Return the [x, y] coordinate for the center point of the cell that contains the specified text.  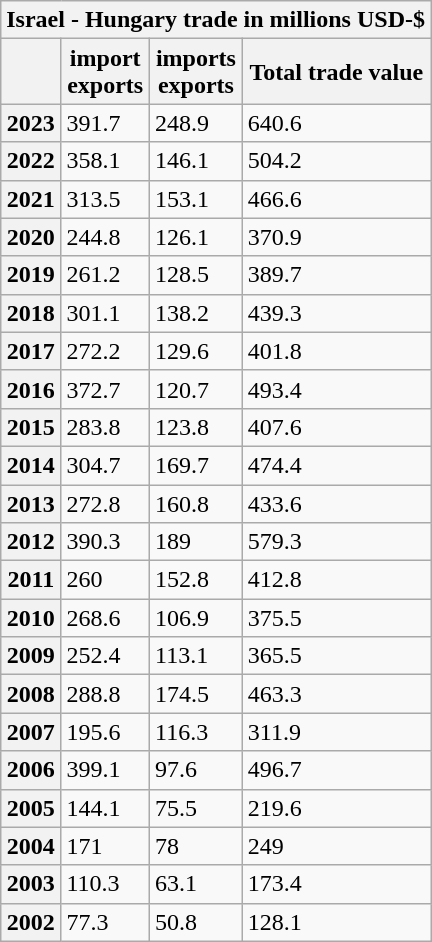
189 [196, 542]
113.1 [196, 656]
2014 [31, 465]
110.3 [106, 884]
504.2 [336, 161]
260 [106, 580]
2002 [31, 922]
390.3 [106, 542]
116.3 [196, 732]
407.6 [336, 427]
123.8 [196, 427]
252.4 [106, 656]
Israel - Hungary trade in millions USD-$ [216, 20]
153.1 [196, 199]
372.7 [106, 389]
Total trade value [336, 72]
169.7 [196, 465]
2008 [31, 694]
146.1 [196, 161]
128.5 [196, 275]
248.9 [196, 123]
imports exports [196, 72]
311.9 [336, 732]
268.6 [106, 618]
173.4 [336, 884]
126.1 [196, 237]
412.8 [336, 580]
171 [106, 846]
389.7 [336, 275]
152.8 [196, 580]
301.1 [106, 313]
358.1 [106, 161]
2003 [31, 884]
77.3 [106, 922]
195.6 [106, 732]
399.1 [106, 770]
496.7 [336, 770]
2004 [31, 846]
365.5 [336, 656]
2016 [31, 389]
106.9 [196, 618]
466.6 [336, 199]
2015 [31, 427]
2010 [31, 618]
2011 [31, 580]
272.2 [106, 351]
2021 [31, 199]
144.1 [106, 808]
579.3 [336, 542]
391.7 [106, 123]
2012 [31, 542]
97.6 [196, 770]
2022 [31, 161]
304.7 [106, 465]
2013 [31, 503]
129.6 [196, 351]
370.9 [336, 237]
272.8 [106, 503]
160.8 [196, 503]
2005 [31, 808]
2007 [31, 732]
2020 [31, 237]
174.5 [196, 694]
2023 [31, 123]
2018 [31, 313]
640.6 [336, 123]
474.4 [336, 465]
128.1 [336, 922]
63.1 [196, 884]
249 [336, 846]
2006 [31, 770]
import exports [106, 72]
261.2 [106, 275]
120.7 [196, 389]
78 [196, 846]
2019 [31, 275]
2009 [31, 656]
219.6 [336, 808]
288.8 [106, 694]
2017 [31, 351]
244.8 [106, 237]
313.5 [106, 199]
375.5 [336, 618]
283.8 [106, 427]
138.2 [196, 313]
401.8 [336, 351]
75.5 [196, 808]
493.4 [336, 389]
439.3 [336, 313]
463.3 [336, 694]
50.8 [196, 922]
433.6 [336, 503]
